Provide the (x, y) coordinate of the cell's center where the given text is located.  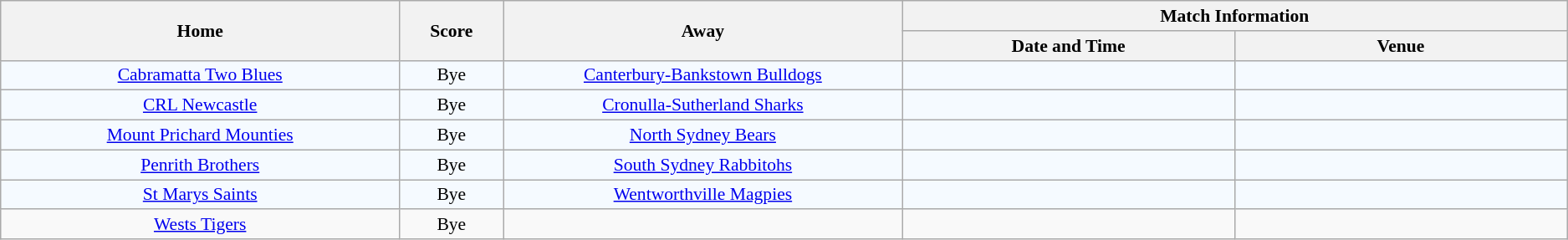
Canterbury-Bankstown Bulldogs (702, 75)
Venue (1400, 46)
CRL Newcastle (201, 105)
Home (201, 30)
St Marys Saints (201, 195)
Penrith Brothers (201, 165)
Wentworthville Magpies (702, 195)
Cabramatta Two Blues (201, 75)
Wests Tigers (201, 225)
Mount Prichard Mounties (201, 135)
Score (452, 30)
South Sydney Rabbitohs (702, 165)
Cronulla-Sutherland Sharks (702, 105)
Match Information (1234, 16)
Date and Time (1069, 46)
North Sydney Bears (702, 135)
Away (702, 30)
